Identify which cell holds the provided text, then report its [X, Y] central coordinate. 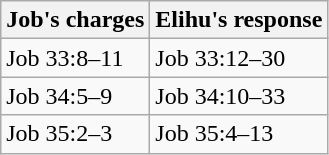
Job 34:10–33 [239, 96]
Job 35:4–13 [239, 134]
Job's charges [76, 20]
Job 33:8–11 [76, 58]
Elihu's response [239, 20]
Job 35:2–3 [76, 134]
Job 33:12–30 [239, 58]
Job 34:5–9 [76, 96]
